Capture the cell that displays the provided text and extract its [X, Y] central coordinate. 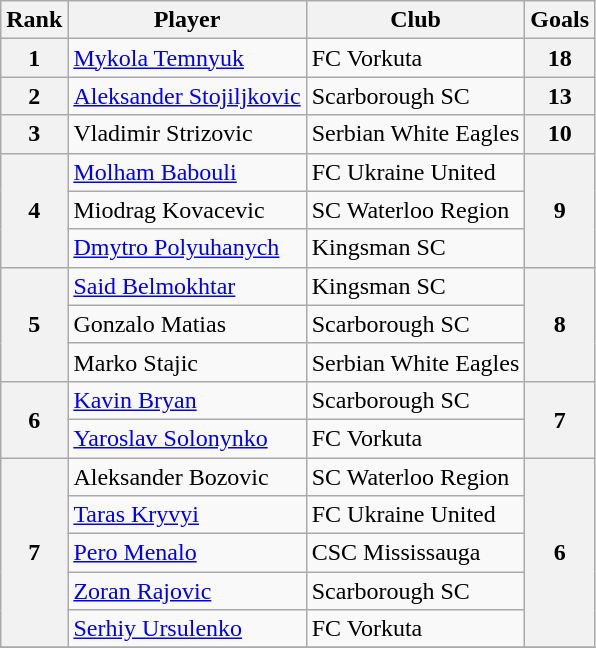
13 [560, 96]
Gonzalo Matias [187, 324]
Yaroslav Solonynko [187, 438]
CSC Mississauga [416, 553]
Mykola Temnyuk [187, 58]
3 [34, 134]
2 [34, 96]
1 [34, 58]
Kavin Bryan [187, 400]
5 [34, 324]
Zoran Rajovic [187, 591]
4 [34, 210]
Aleksander Bozovic [187, 477]
Player [187, 20]
Serhiy Ursulenko [187, 629]
Said Belmokhtar [187, 286]
Club [416, 20]
18 [560, 58]
8 [560, 324]
9 [560, 210]
Dmytro Polyuhanych [187, 248]
Aleksander Stojiljkovic [187, 96]
Miodrag Kovacevic [187, 210]
Goals [560, 20]
Taras Kryvyi [187, 515]
Pero Menalo [187, 553]
10 [560, 134]
Molham Babouli [187, 172]
Vladimir Strizovic [187, 134]
Rank [34, 20]
Marko Stajic [187, 362]
